Provide the [X, Y] coordinate of the cell's center where the given text is located.  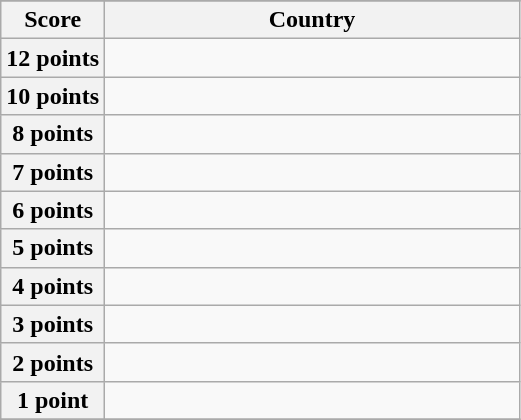
5 points [53, 248]
10 points [53, 96]
12 points [53, 58]
6 points [53, 210]
4 points [53, 286]
1 point [53, 400]
Score [53, 20]
Country [312, 20]
2 points [53, 362]
3 points [53, 324]
7 points [53, 172]
8 points [53, 134]
